Identify which cell holds the provided text, then report its [X, Y] central coordinate. 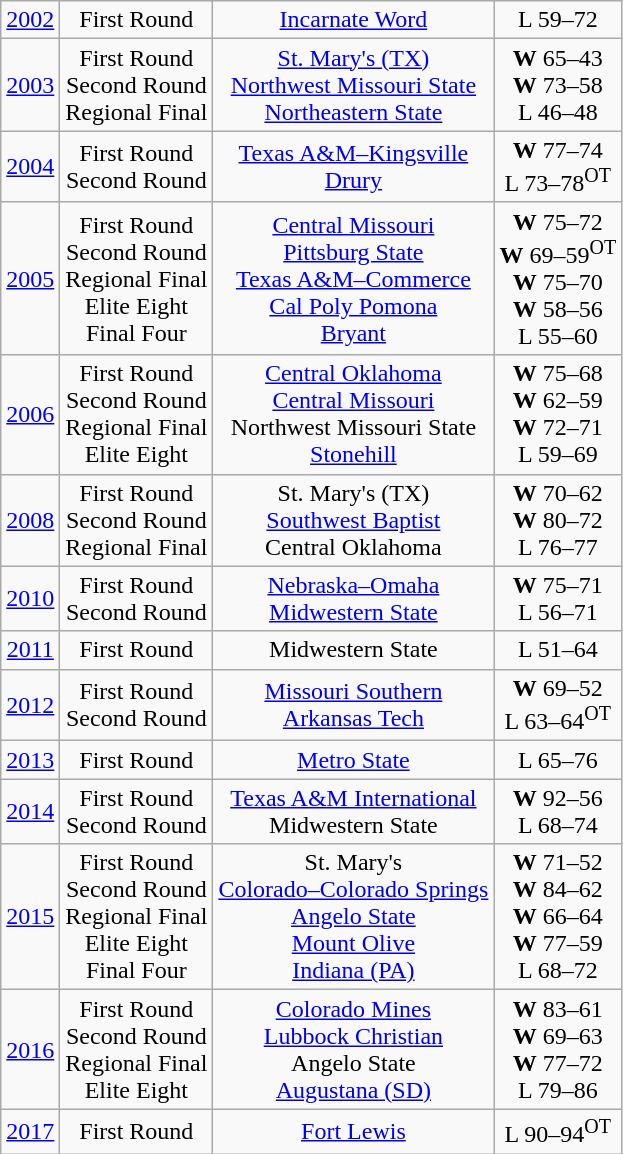
2015 [30, 917]
W 69–52L 63–64OT [558, 705]
2003 [30, 85]
Metro State [354, 760]
2002 [30, 20]
Missouri SouthernArkansas Tech [354, 705]
L 90–94OT [558, 1132]
Fort Lewis [354, 1132]
2013 [30, 760]
2014 [30, 812]
Colorado MinesLubbock ChristianAngelo StateAugustana (SD) [354, 1050]
2004 [30, 167]
Texas A&M–KingsvilleDrury [354, 167]
W 83–61W 69–63W 77–72L 79–86 [558, 1050]
W 75–71L 56–71 [558, 598]
W 70–62W 80–72L 76–77 [558, 520]
St. Mary's (TX)Southwest BaptistCentral Oklahoma [354, 520]
2011 [30, 650]
Central MissouriPittsburg StateTexas A&M–CommerceCal Poly PomonaBryant [354, 278]
L 65–76 [558, 760]
2005 [30, 278]
2010 [30, 598]
2016 [30, 1050]
Central OklahomaCentral MissouriNorthwest Missouri StateStonehill [354, 414]
L 51–64 [558, 650]
W 92–56L 68–74 [558, 812]
2017 [30, 1132]
Midwestern State [354, 650]
W 71–52W 84–62W 66–64W 77–59L 68–72 [558, 917]
W 65–43W 73–58L 46–48 [558, 85]
Incarnate Word [354, 20]
2006 [30, 414]
Nebraska–OmahaMidwestern State [354, 598]
2012 [30, 705]
St. Mary'sColorado–Colorado SpringsAngelo StateMount OliveIndiana (PA) [354, 917]
2008 [30, 520]
W 77–74L 73–78OT [558, 167]
W 75–68W 62–59W 72–71L 59–69 [558, 414]
St. Mary's (TX)Northwest Missouri StateNortheastern State [354, 85]
Texas A&M InternationalMidwestern State [354, 812]
W 75–72W 69–59OTW 75–70W 58–56L 55–60 [558, 278]
L 59–72 [558, 20]
